Output the [X, Y] coordinate of the center of the cell containing the given text.  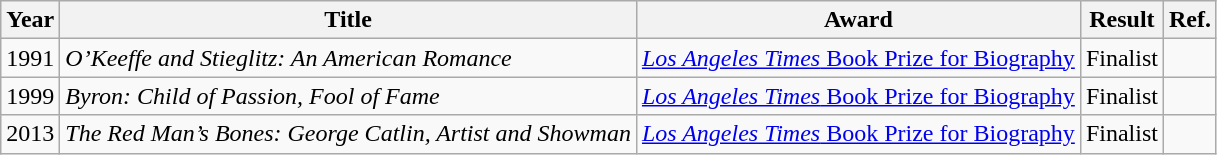
The Red Man’s Bones: George Catlin, Artist and Showman [348, 134]
2013 [30, 134]
Year [30, 20]
Byron: Child of Passion, Fool of Fame [348, 96]
Title [348, 20]
Award [858, 20]
O’Keeffe and Stieglitz: An American Romance [348, 58]
Result [1122, 20]
1999 [30, 96]
1991 [30, 58]
Ref. [1190, 20]
